For the text-containing cell, return its midpoint in (x, y) coordinate format. 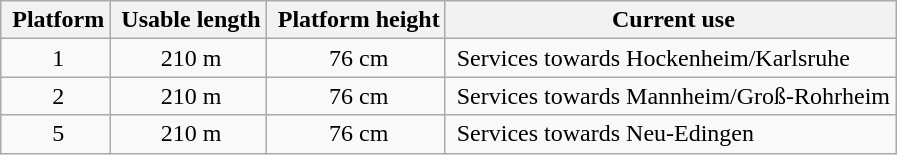
Services towards Hockenheim/Karlsruhe (670, 58)
1 (56, 58)
Services towards Neu-Edingen (670, 134)
Platform (56, 20)
5 (56, 134)
Usable length (188, 20)
2 (56, 96)
Current use (670, 20)
Services towards Mannheim/Groß-Rohrheim (670, 96)
Platform height (356, 20)
